Capture the cell that displays the provided text and extract its [x, y] central coordinate. 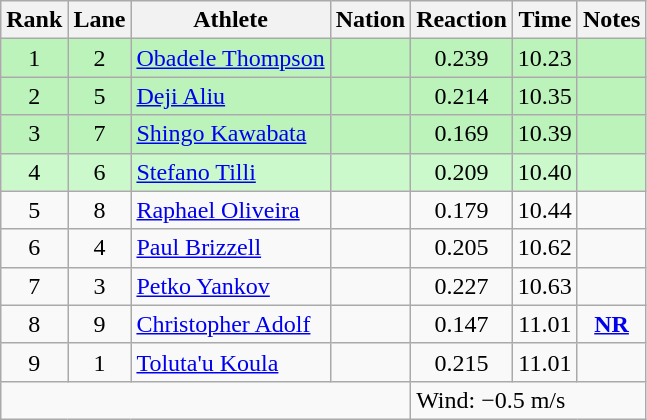
0.209 [462, 172]
Nation [370, 20]
10.44 [544, 210]
Raphael Oliveira [230, 210]
10.62 [544, 248]
0.215 [462, 362]
0.239 [462, 58]
Christopher Adolf [230, 324]
0.169 [462, 134]
0.205 [462, 248]
Rank [34, 20]
Toluta'u Koula [230, 362]
Petko Yankov [230, 286]
Time [544, 20]
0.179 [462, 210]
Deji Aliu [230, 96]
Athlete [230, 20]
Paul Brizzell [230, 248]
Notes [611, 20]
10.39 [544, 134]
Reaction [462, 20]
10.35 [544, 96]
Obadele Thompson [230, 58]
10.40 [544, 172]
10.23 [544, 58]
Lane [100, 20]
0.227 [462, 286]
0.214 [462, 96]
NR [611, 324]
0.147 [462, 324]
Shingo Kawabata [230, 134]
10.63 [544, 286]
Wind: −0.5 m/s [528, 400]
Stefano Tilli [230, 172]
